Provide the (X, Y) coordinate of the cell's center where the given text is located.  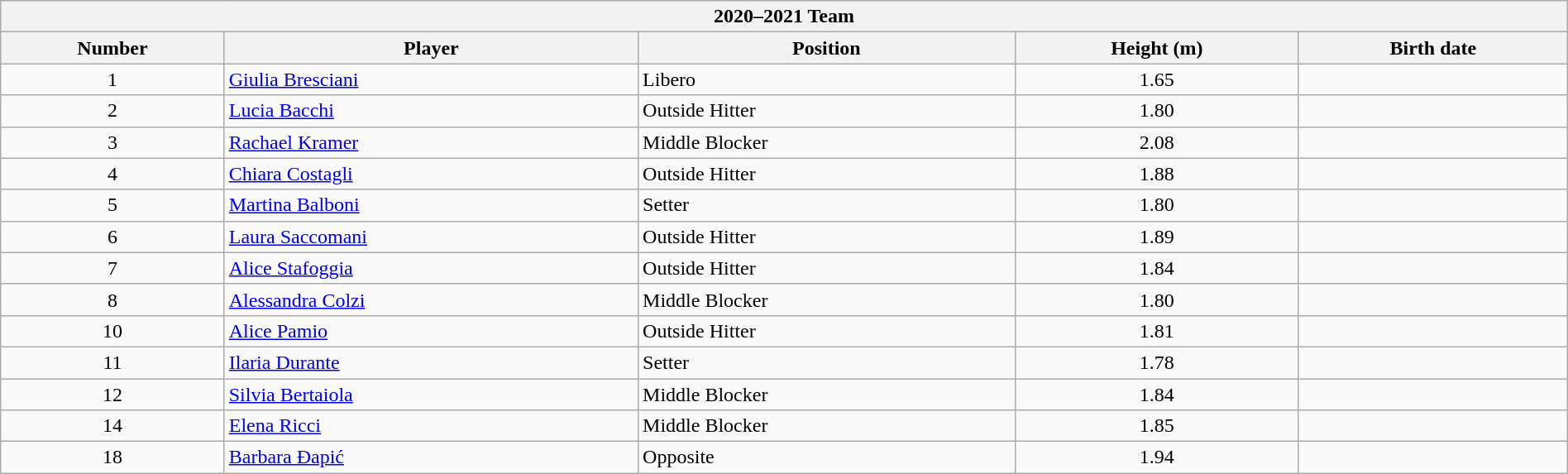
Position (827, 48)
Lucia Bacchi (431, 111)
Barbara Đapić (431, 457)
1.65 (1156, 79)
Giulia Bresciani (431, 79)
14 (112, 426)
11 (112, 362)
5 (112, 205)
10 (112, 331)
Player (431, 48)
Ilaria Durante (431, 362)
Silvia Bertaiola (431, 395)
Alice Stafoggia (431, 268)
6 (112, 237)
2.08 (1156, 142)
1.88 (1156, 174)
1 (112, 79)
18 (112, 457)
8 (112, 299)
Height (m) (1156, 48)
2 (112, 111)
12 (112, 395)
1.89 (1156, 237)
Martina Balboni (431, 205)
4 (112, 174)
1.85 (1156, 426)
1.78 (1156, 362)
3 (112, 142)
1.81 (1156, 331)
Birth date (1432, 48)
Opposite (827, 457)
1.94 (1156, 457)
Number (112, 48)
Libero (827, 79)
Alessandra Colzi (431, 299)
Rachael Kramer (431, 142)
7 (112, 268)
2020–2021 Team (784, 17)
Laura Saccomani (431, 237)
Chiara Costagli (431, 174)
Elena Ricci (431, 426)
Alice Pamio (431, 331)
